Pinpoint the cell where the given text exists, returning its (X, Y) midpoint coordinate. 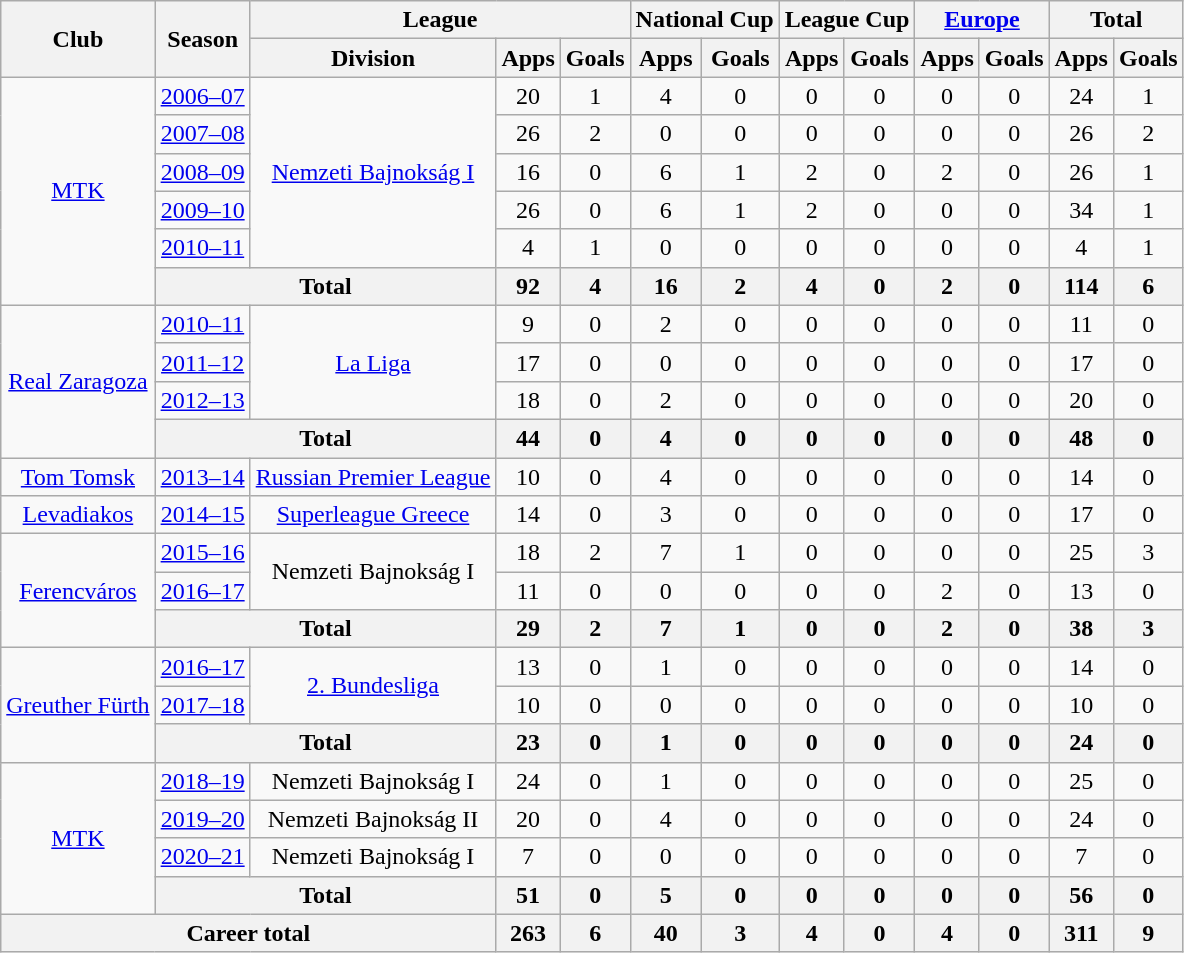
5 (666, 895)
311 (1081, 933)
2018–19 (202, 781)
2. Bundesliga (373, 686)
2008–09 (202, 172)
League (440, 20)
2006–07 (202, 96)
29 (528, 629)
Real Zaragoza (78, 381)
48 (1081, 438)
Ferencváros (78, 591)
2007–08 (202, 134)
2013–14 (202, 477)
51 (528, 895)
2017–18 (202, 705)
2019–20 (202, 819)
34 (1081, 210)
38 (1081, 629)
56 (1081, 895)
Division (373, 58)
La Liga (373, 362)
Greuther Fürth (78, 705)
Club (78, 39)
40 (666, 933)
92 (528, 286)
League Cup (847, 20)
263 (528, 933)
2011–12 (202, 362)
2015–16 (202, 553)
114 (1081, 286)
44 (528, 438)
2012–13 (202, 400)
Nemzeti Bajnokság II (373, 819)
Europe (982, 20)
National Cup (704, 20)
23 (528, 743)
Career total (248, 933)
2020–21 (202, 857)
Season (202, 39)
Superleague Greece (373, 515)
Tom Tomsk (78, 477)
Levadiakos (78, 515)
Russian Premier League (373, 477)
2014–15 (202, 515)
2009–10 (202, 210)
